Return the (x, y) coordinate for the center point of the cell that contains the specified text.  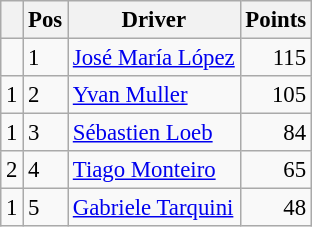
Pos (46, 20)
105 (276, 95)
48 (276, 208)
5 (46, 208)
Gabriele Tarquini (154, 208)
Tiago Monteiro (154, 170)
Driver (154, 20)
84 (276, 133)
Yvan Muller (154, 95)
José María López (154, 58)
115 (276, 58)
Sébastien Loeb (154, 133)
4 (46, 170)
3 (46, 133)
Points (276, 20)
65 (276, 170)
